Scan for the cell matching the given text and deliver its [x, y] coordinate at center. 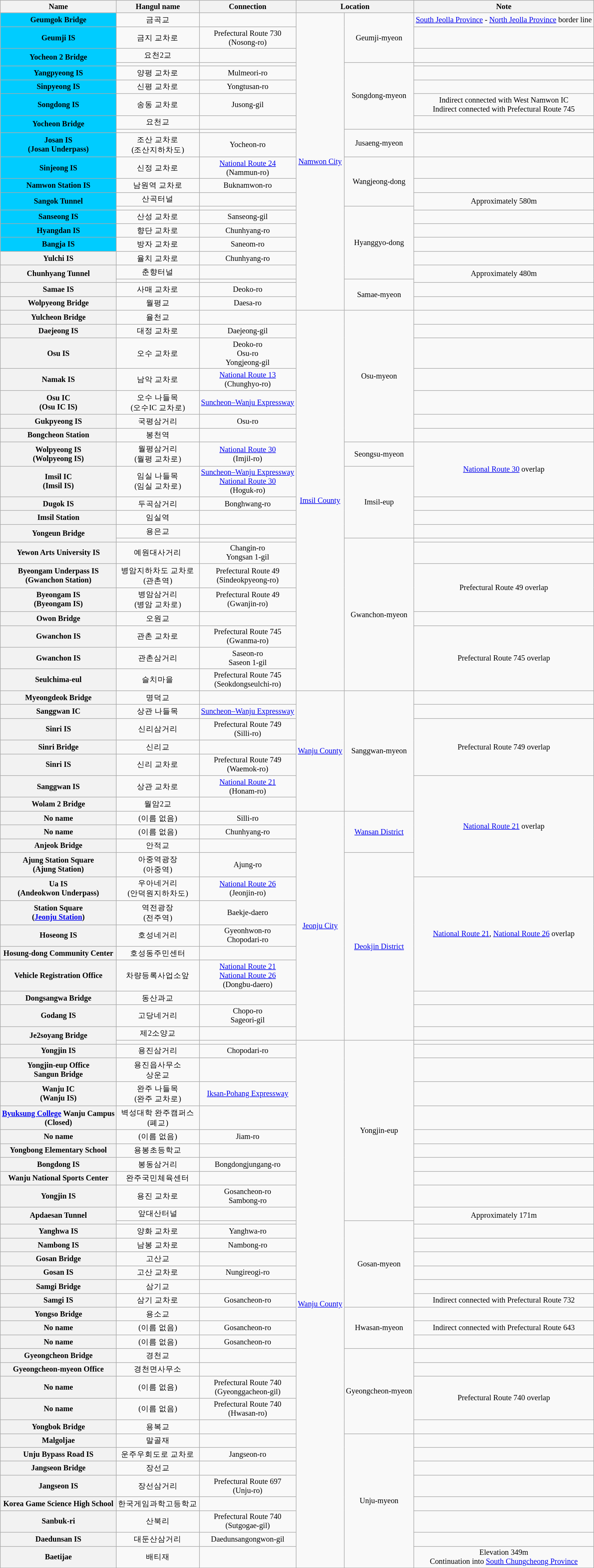
Jiam-ro [247, 1136]
호성동주민센터 [158, 953]
Byeongam IS(Byeongam IS) [58, 599]
Imsil IC(Imsil IS) [58, 481]
Namak IS [58, 379]
춘향터널 [158, 272]
Prefectural Route 749 overlap [504, 747]
용소교 [158, 1314]
용복교 [158, 1427]
벽성대학 완주캠퍼스(폐교) [158, 1118]
Sinri Bridge [58, 747]
두곡삼거리 [158, 504]
Samae-myeon [379, 294]
상관 나들목 [158, 711]
Wansan District [379, 832]
Saneom-ro [247, 244]
요천교 [158, 122]
Prefectural Route 745 overlap [504, 658]
Mulmeori-ro [247, 73]
산성 교차로 [158, 216]
월평삼거리(월평 교차로) [158, 454]
Indirect connected with West Namwon ICIndirect connected with Prefectural Route 745 [504, 104]
Hwasan-myeon [379, 1328]
오수 나들목(오수IC 교차로) [158, 402]
Osu IS [58, 353]
Prefectural Route 730(Nosong-ro) [247, 38]
Gukpyeong IS [58, 422]
Malgoljae [58, 1440]
운주우회도로 교차로 [158, 1455]
병암지하차도 교차로(관촌역) [158, 576]
National Route 13(Chunghyo-ro) [247, 379]
Samgi Bridge [58, 1286]
용진읍사무소상운교 [158, 1070]
Location [355, 6]
Bangja IS [58, 244]
Elevation 349mContinuation into South Chungcheong Province [504, 1557]
Jangseon-ro [247, 1455]
차량등록사업소앞 [158, 975]
Dugok IS [58, 504]
고당네거리 [158, 1016]
Station Square(Jeonju Station) [58, 912]
Sinpyeong IS [58, 87]
Silli-ro [247, 818]
용진삼거리 [158, 1051]
Sanggwan-myeon [379, 751]
Yongbong Elementary School [58, 1151]
Prefectural Route 740(Hwasan-ro) [247, 1409]
Daejeong IS [58, 331]
Wolam 2 Bridge [58, 804]
상관 교차로 [158, 786]
Ua IS(Andeokwon Underpass) [58, 889]
Unju Bypass Road IS [58, 1455]
Sanbuk-ri [58, 1521]
Wanju IC(Wanju IS) [58, 1094]
Sanseong-gil [247, 216]
Bonghwang-ro [247, 504]
Wolpyeong Bridge [58, 303]
Samae IS [58, 290]
Wanju National Sports Center [58, 1178]
용은교 [158, 532]
고산교 [158, 1258]
Deokjin District [379, 946]
Bongdong IS [58, 1164]
Owon Bridge [58, 618]
역전광장(전주역) [158, 912]
Jeonju City [320, 926]
National Route 21 overlap [504, 826]
Prefectural Route 697(Unju-ro) [247, 1486]
Hosung-dong Community Center [58, 953]
Jangseon Bridge [58, 1468]
관촌삼거리 [158, 658]
Byuksung College Wanju Campus(Closed) [58, 1118]
National Route 21(Honam-ro) [247, 786]
명덕교 [158, 697]
Deoko-ro [247, 290]
Imsil Station [58, 517]
Daesa-ro [247, 303]
Gosancheon-roSambong-ro [247, 1196]
Nambong IS [58, 1245]
Connection [247, 6]
Wolpyeong IS(Wolpyeong IS) [58, 454]
고산 교차로 [158, 1273]
Daejeong-gil [247, 331]
금지 교차로 [158, 38]
Saseon-roSaseon 1-gil [247, 658]
관촌 교차로 [158, 636]
Gyeongcheon-myeon Office [58, 1369]
Changin-roYongsan 1-gil [247, 553]
National Route 24(Nammun-ro) [247, 168]
Hyanggyo-dong [379, 243]
Songdong-myeon [379, 96]
Korea Game Science High School [58, 1504]
Prefectural Route 745(Seokdongseulchi-ro) [247, 680]
사매 교차로 [158, 290]
Seongsu-myeon [379, 454]
Anjeok Bridge [58, 845]
Yocheon 2 Bridge [58, 57]
National Route 30 overlap [504, 469]
임실역 [158, 517]
안적교 [158, 845]
Name [58, 6]
Seulchima-eul [58, 680]
Sanggwan IS [58, 786]
Ajung Station Square(Ajung Station) [58, 864]
요천2교 [158, 55]
Yongeun Bridge [58, 533]
남봉 교차로 [158, 1245]
신평 교차로 [158, 87]
Yangpyeong IS [58, 73]
Sangok Tunnel [58, 201]
National Route 21National Route 26(Dongbu-daero) [247, 975]
Prefectural Route 740(Sutgogae-gil) [247, 1521]
Je2soyang Bridge [58, 1035]
Geumji-myeon [379, 38]
Nungireogi-ro [247, 1273]
National Route 21, National Route 26 overlap [504, 933]
Gyeongcheon Bridge [58, 1356]
한국게임과학고등학교 [158, 1504]
Nambong-ro [247, 1245]
Yanghwa IS [58, 1231]
Yanghwa-ro [247, 1231]
봉천역 [158, 435]
Deoko-roOsu-roYongjeong-gil [247, 353]
Indirect connected with Prefectural Route 643 [504, 1328]
Note [504, 6]
Yongjin-eup OfficeSangun Bridge [58, 1070]
Namwon City [320, 161]
Gosan Bridge [58, 1258]
South Jeolla Province - North Jeolla Province border line [504, 20]
Bongcheon Station [58, 435]
Yocheon-ro [247, 145]
송동 교차로 [158, 104]
Osu-ro [247, 422]
아중역광장(아중역) [158, 864]
용봉초등학교 [158, 1151]
Sanggwan IC [58, 711]
Dongsangwa Bridge [58, 998]
Jangseon IS [58, 1486]
Godang IS [58, 1016]
장선삼거리 [158, 1486]
Approximately 171m [504, 1215]
월평교 [158, 303]
삼기 교차로 [158, 1300]
Gyeongcheon-myeon [379, 1391]
양화 교차로 [158, 1231]
신리교 [158, 747]
대정 교차로 [158, 331]
Josan IS(Josan Underpass) [58, 145]
조산 교차로(조산지하차도) [158, 145]
Imsil-eup [379, 502]
Gwanchon-myeon [379, 614]
Yongso Bridge [58, 1314]
Baekje-daero [247, 912]
Songdong IS [58, 104]
Namwon Station IS [58, 185]
동산과교 [158, 998]
Prefectural Route 49(Sindeokpyeong-ro) [247, 576]
Gyeonhwon-roChopodari-ro [247, 935]
Approximately 580m [504, 201]
National Route 30(Imjil-ro) [247, 454]
Yulchi IS [58, 258]
완주 나들목(완주 교차로) [158, 1094]
용진 교차로 [158, 1196]
Hyangdan IS [58, 231]
향단 교차로 [158, 231]
Approximately 480m [504, 274]
Geumji IS [58, 38]
배티재 [158, 1557]
Buknamwon-ro [247, 185]
말골재 [158, 1440]
신리삼거리 [158, 729]
남악 교차로 [158, 379]
Unju-myeon [379, 1501]
Yulcheon Bridge [58, 317]
임실 나들목(임실 교차로) [158, 481]
Osu IC(Osu IC IS) [58, 402]
제2소양교 [158, 1033]
Yocheon Bridge [58, 124]
산곡터널 [158, 199]
Sinjeong IS [58, 168]
Imsil County [320, 500]
금곡교 [158, 20]
예원대사거리 [158, 553]
우아네거리(안덕원지하차도) [158, 889]
병암삼거리(병암 교차로) [158, 599]
Osu-myeon [379, 376]
대둔산삼거리 [158, 1539]
Suncheon–Wanju ExpresswayNational Route 30(Hoguk-ro) [247, 481]
Daedunsangongwon-gil [247, 1539]
Prefectural Route 740(Gyeonggacheon-gil) [247, 1387]
완주국민체육센터 [158, 1178]
Iksan-Pohang Expressway [247, 1094]
율천교 [158, 317]
Yewon Arts University IS [58, 553]
Prefectural Route 49 overlap [504, 587]
오원교 [158, 618]
Gosan-myeon [379, 1264]
Chopodari-ro [247, 1051]
삼기교 [158, 1286]
Apdaesan Tunnel [58, 1215]
Prefectural Route 49(Gwanjin-ro) [247, 599]
월암2교 [158, 804]
Daedunsan IS [58, 1539]
신정 교차로 [158, 168]
Chopo-roSageori-gil [247, 1016]
Myeongdeok Bridge [58, 697]
Yongjin-eup [379, 1130]
Byeongam Underpass IS(Gwanchon Station) [58, 576]
Geumgok Bridge [58, 20]
National Route 26(Jeonjin-ro) [247, 889]
Yongbok Bridge [58, 1427]
Hoseong IS [58, 935]
호성네거리 [158, 935]
Baetijae [58, 1557]
남원역 교차로 [158, 185]
Prefectural Route 749(Silli-ro) [247, 729]
슬치마을 [158, 680]
앞대산터널 [158, 1214]
Gosan IS [58, 1273]
경천교 [158, 1356]
Prefectural Route 745(Gwanma-ro) [247, 636]
방자 교차로 [158, 244]
Prefectural Route 749(Waemok-ro) [247, 765]
Jusaeng-myeon [379, 143]
산북리 [158, 1521]
국평삼거리 [158, 422]
Hangul name [158, 6]
Sanseong IS [58, 216]
봉동삼거리 [158, 1164]
Indirect connected with Prefectural Route 732 [504, 1300]
경천면사무소 [158, 1369]
장선교 [158, 1468]
Yongtusan-ro [247, 87]
신리 교차로 [158, 765]
오수 교차로 [158, 353]
Wangjeong-dong [379, 182]
Vehicle Registration Office [58, 975]
Samgi IS [58, 1300]
Ajung-ro [247, 864]
Chunhyang Tunnel [58, 274]
Jusong-gil [247, 104]
양평 교차로 [158, 73]
율치 교차로 [158, 258]
Prefectural Route 740 overlap [504, 1398]
Bongdongjungang-ro [247, 1164]
